Determine the (X, Y) coordinate at the center of the cell enclosing the given text.  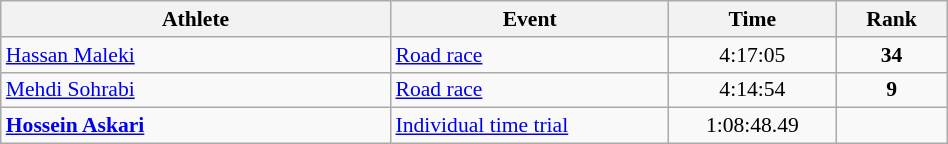
Hassan Maleki (196, 55)
Hossein Askari (196, 126)
4:17:05 (752, 55)
9 (892, 90)
Time (752, 19)
Athlete (196, 19)
34 (892, 55)
Mehdi Sohrabi (196, 90)
Event (529, 19)
4:14:54 (752, 90)
1:08:48.49 (752, 126)
Individual time trial (529, 126)
Rank (892, 19)
